Find where the given text appears and provide that cell's center as (x, y) coordinate. 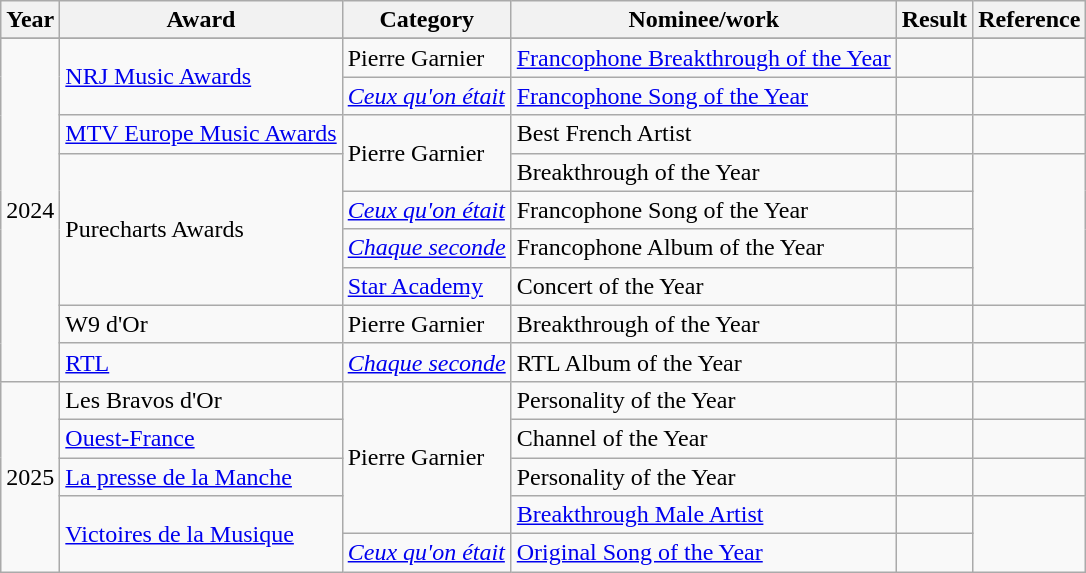
Les Bravos d'Or (201, 400)
2024 (30, 210)
Victoires de la Musique (201, 534)
W9 d'Or (201, 324)
Year (30, 20)
2025 (30, 476)
Best French Artist (704, 134)
NRJ Music Awards (201, 77)
Concert of the Year (704, 286)
Original Song of the Year (704, 553)
Channel of the Year (704, 438)
La presse de la Manche (201, 477)
Reference (1030, 20)
Star Academy (426, 286)
Nominee/work (704, 20)
Breakthrough Male Artist (704, 515)
Category (426, 20)
RTL (201, 362)
MTV Europe Music Awards (201, 134)
Award (201, 20)
RTL Album of the Year (704, 362)
Result (934, 20)
Ouest-France (201, 438)
Francophone Breakthrough of the Year (704, 58)
Francophone Album of the Year (704, 248)
Purecharts Awards (201, 229)
